For the text-containing cell, return its midpoint in (X, Y) coordinate format. 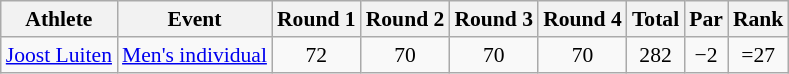
Event (194, 19)
Joost Luiten (59, 55)
72 (316, 55)
Par (706, 19)
=27 (758, 55)
Round 4 (582, 19)
Rank (758, 19)
Round 3 (494, 19)
282 (656, 55)
Round 2 (406, 19)
−2 (706, 55)
Round 1 (316, 19)
Total (656, 19)
Men's individual (194, 55)
Athlete (59, 19)
